Pinpoint the cell where the given text exists, returning its [x, y] midpoint coordinate. 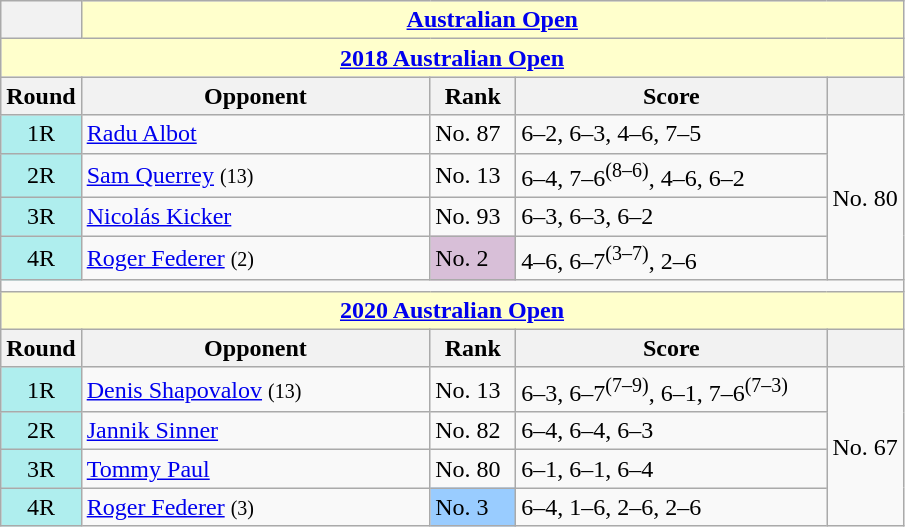
6–4, 1–6, 2–6, 2–6 [672, 507]
6–2, 6–3, 4–6, 7–5 [672, 134]
No. 87 [473, 134]
No. 2 [473, 258]
Radu Albot [256, 134]
6–4, 6–4, 6–3 [672, 431]
6–4, 7–6(8–6), 4–6, 6–2 [672, 176]
Jannik Sinner [256, 431]
Nicolás Kicker [256, 217]
No. 3 [473, 507]
Roger Federer (3) [256, 507]
6–1, 6–1, 6–4 [672, 469]
Sam Querrey (13) [256, 176]
Denis Shapovalov (13) [256, 390]
Australian Open [492, 20]
Tommy Paul [256, 469]
2018 Australian Open [452, 58]
No. 67 [865, 446]
6–3, 6–3, 6–2 [672, 217]
2020 Australian Open [452, 310]
6–3, 6–7(7–9), 6–1, 7–6(7–3) [672, 390]
No. 82 [473, 431]
4–6, 6–7(3–7), 2–6 [672, 258]
No. 93 [473, 217]
Roger Federer (2) [256, 258]
